Return the [x, y] coordinate for the center point of the cell that contains the specified text.  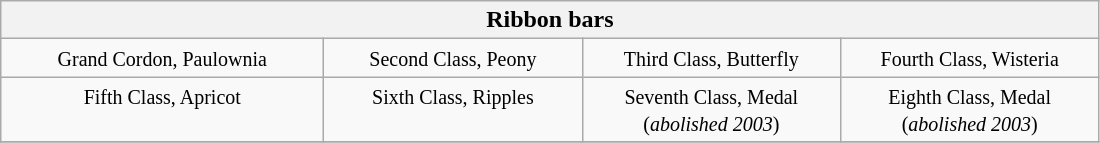
Sixth Class, Ripples [453, 110]
Grand Cordon, Paulownia [162, 58]
Second Class, Peony [453, 58]
Eighth Class, Medal (abolished 2003) [969, 110]
Ribbon bars [550, 20]
Fourth Class, Wisteria [969, 58]
Fifth Class, Apricot [162, 110]
Seventh Class, Medal (abolished 2003) [711, 110]
Third Class, Butterfly [711, 58]
